Capture the cell that displays the provided text and extract its [X, Y] central coordinate. 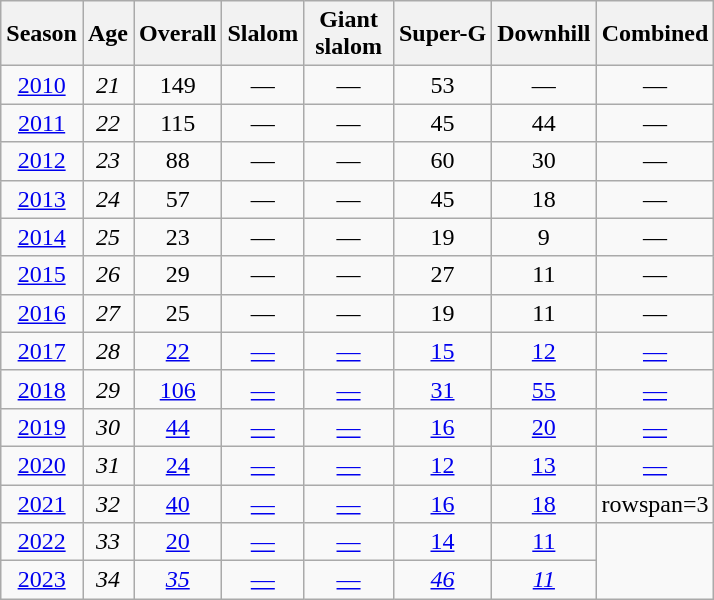
2011 [42, 123]
15 [442, 351]
2018 [42, 389]
2012 [42, 161]
21 [108, 85]
2014 [42, 237]
2023 [42, 580]
34 [108, 580]
2020 [42, 465]
60 [442, 161]
28 [108, 351]
88 [178, 161]
46 [442, 580]
149 [178, 85]
26 [108, 275]
Giant slalom [349, 34]
33 [108, 542]
32 [108, 503]
Super-G [442, 34]
9 [544, 237]
2016 [42, 313]
57 [178, 199]
Overall [178, 34]
55 [544, 389]
Slalom [263, 34]
Age [108, 34]
40 [178, 503]
2022 [42, 542]
106 [178, 389]
2013 [42, 199]
53 [442, 85]
2010 [42, 85]
14 [442, 542]
2015 [42, 275]
35 [178, 580]
2021 [42, 503]
13 [544, 465]
Downhill [544, 34]
Combined [655, 34]
2017 [42, 351]
rowspan=3 [655, 503]
2019 [42, 427]
115 [178, 123]
Season [42, 34]
